Return [x, y] of the center of cell containing provided text 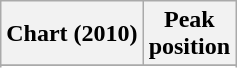
Chart (2010) [72, 34]
Peakposition [189, 34]
